Provide the (x, y) coordinate of the cell's center where the given text is located.  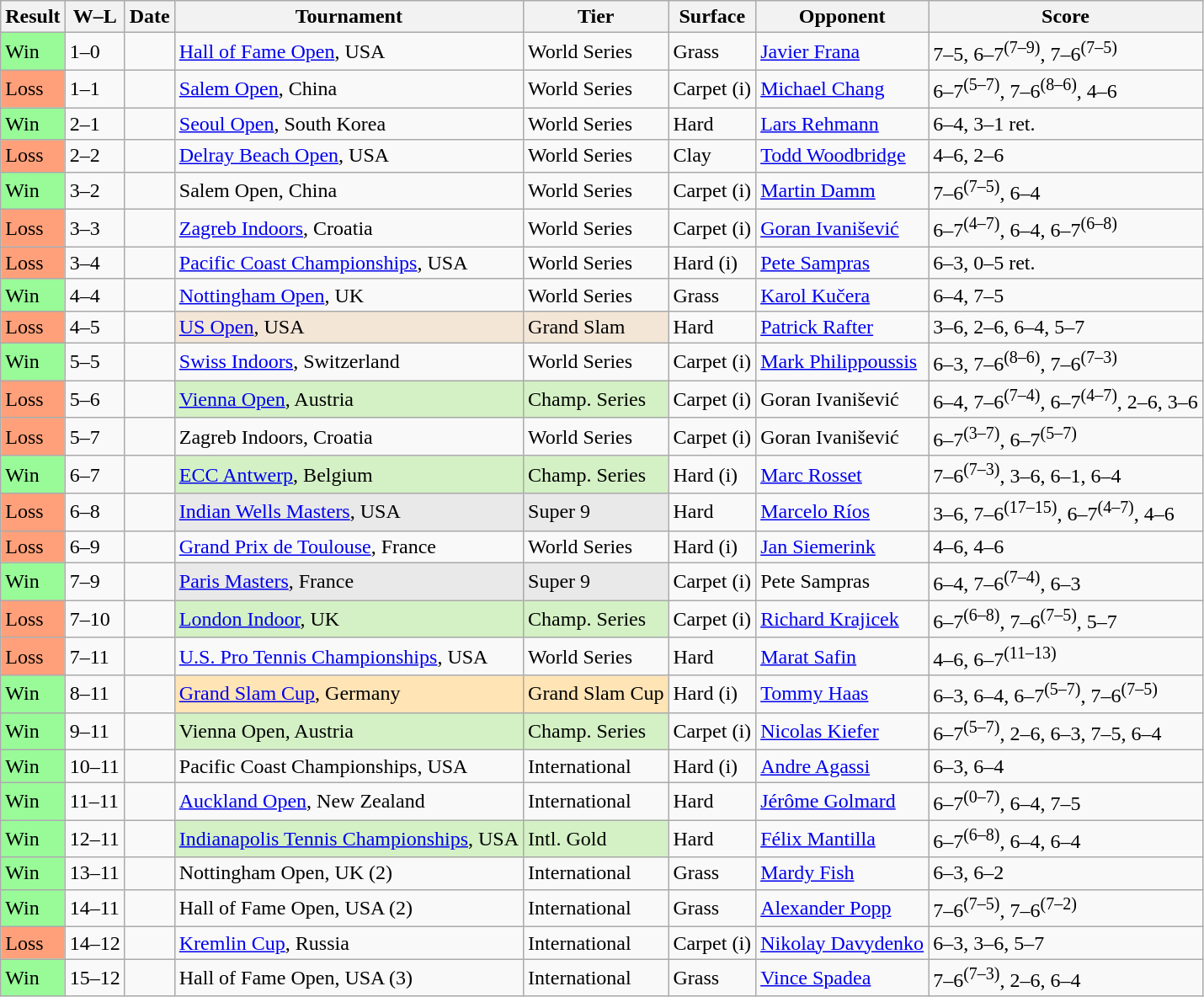
6–7(5–7), 2–6, 6–3, 7–5, 6–4 (1066, 731)
Seoul Open, South Korea (349, 124)
3–6, 2–6, 6–4, 5–7 (1066, 327)
Tommy Haas (842, 694)
Patrick Rafter (842, 327)
Nikolay Davydenko (842, 943)
6–4, 7–6(7–4), 6–3 (1066, 581)
Kremlin Cup, Russia (349, 943)
6–3, 6–4, 6–7(5–7), 7–6(7–5) (1066, 694)
1–1 (94, 89)
Richard Krajicek (842, 620)
4–6, 4–6 (1066, 546)
12–11 (94, 839)
6–7(3–7), 6–7(5–7) (1066, 436)
Hall of Fame Open, USA (349, 52)
Félix Mantilla (842, 839)
5–6 (94, 399)
Lars Rehmann (842, 124)
Marat Safin (842, 657)
6–7(6–8), 6–4, 6–4 (1066, 839)
5–7 (94, 436)
6–3, 7–6(8–6), 7–6(7–3) (1066, 362)
6–4, 3–1 ret. (1066, 124)
14–11 (94, 908)
US Open, USA (349, 327)
10–11 (94, 766)
Indianapolis Tennis Championships, USA (349, 839)
3–3 (94, 229)
Result (33, 17)
Todd Woodbridge (842, 156)
Javier Frana (842, 52)
6–7(4–7), 6–4, 6–7(6–8) (1066, 229)
6–3, 6–4 (1066, 766)
7–5, 6–7(7–9), 7–6(7–5) (1066, 52)
13–11 (94, 873)
6–7(5–7), 7–6(8–6), 4–6 (1066, 89)
Nicolas Kiefer (842, 731)
Auckland Open, New Zealand (349, 802)
Tournament (349, 17)
6–3, 0–5 ret. (1066, 263)
2–2 (94, 156)
3–4 (94, 263)
6–9 (94, 546)
15–12 (94, 978)
Mark Philippoussis (842, 362)
Nottingham Open, UK (349, 295)
Tier (596, 17)
7–6(7–3), 2–6, 6–4 (1066, 978)
Delray Beach Open, USA (349, 156)
W–L (94, 17)
Vince Spadea (842, 978)
7–6(7–3), 3–6, 6–1, 6–4 (1066, 475)
4–4 (94, 295)
9–11 (94, 731)
Date (150, 17)
1–0 (94, 52)
4–6, 2–6 (1066, 156)
Michael Chang (842, 89)
Clay (712, 156)
7–6(7–5), 6–4 (1066, 190)
Marcelo Ríos (842, 512)
6–7(6–8), 7–6(7–5), 5–7 (1066, 620)
Paris Masters, France (349, 581)
11–11 (94, 802)
5–5 (94, 362)
Grand Prix de Toulouse, France (349, 546)
Intl. Gold (596, 839)
6–4, 7–6(7–4), 6–7(4–7), 2–6, 3–6 (1066, 399)
6–3, 3–6, 5–7 (1066, 943)
2–1 (94, 124)
Surface (712, 17)
Grand Slam Cup (596, 694)
Grand Slam Cup, Germany (349, 694)
Andre Agassi (842, 766)
Karol Kučera (842, 295)
Marc Rosset (842, 475)
7–10 (94, 620)
6–8 (94, 512)
Hall of Fame Open, USA (3) (349, 978)
3–2 (94, 190)
U.S. Pro Tennis Championships, USA (349, 657)
7–11 (94, 657)
Martin Damm (842, 190)
Opponent (842, 17)
6–4, 7–5 (1066, 295)
14–12 (94, 943)
Indian Wells Masters, USA (349, 512)
6–3, 6–2 (1066, 873)
Jérôme Golmard (842, 802)
Grand Slam (596, 327)
ECC Antwerp, Belgium (349, 475)
6–7 (94, 475)
7–9 (94, 581)
6–7(0–7), 6–4, 7–5 (1066, 802)
Jan Siemerink (842, 546)
Alexander Popp (842, 908)
4–5 (94, 327)
4–6, 6–7(11–13) (1066, 657)
Nottingham Open, UK (2) (349, 873)
Hall of Fame Open, USA (2) (349, 908)
7–6(7–5), 7–6(7–2) (1066, 908)
Mardy Fish (842, 873)
Score (1066, 17)
Swiss Indoors, Switzerland (349, 362)
3–6, 7–6(17–15), 6–7(4–7), 4–6 (1066, 512)
London Indoor, UK (349, 620)
8–11 (94, 694)
